Return the [x, y] coordinate for the center point of the cell that contains the specified text.  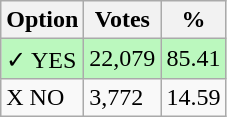
3,772 [122, 97]
22,079 [122, 59]
% [194, 20]
Option [42, 20]
X NO [42, 97]
✓ YES [42, 59]
14.59 [194, 97]
Votes [122, 20]
85.41 [194, 59]
